Identify which cell holds the provided text, then report its [X, Y] central coordinate. 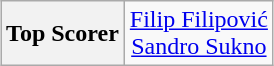
Top Scorer [63, 34]
Filip Filipović Sandro Sukno [198, 34]
